Output the [x, y] coordinate of the center of the cell containing the given text.  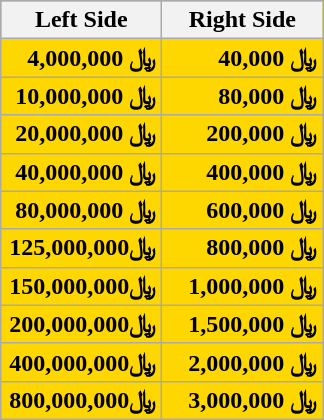
800,000,000﷼ [82, 400]
﷼ 40,000,000 [82, 172]
﷼ 80,000,000 [82, 210]
﷼ 80,000 [242, 96]
﷼ 1,500,000 [242, 324]
﷼ 400,000 [242, 172]
200,000,000﷼ [82, 324]
10,0﷼ 00,000 [82, 96]
﷼ 600,000 [242, 210]
150,000,000﷼ [82, 286]
﷼ 200,000 [242, 134]
﷼ 4,000,000 [82, 58]
﷼ 800,000 [242, 248]
400,000,000﷼ [82, 362]
Left Side [82, 20]
125,000,000﷼ [82, 248]
﷼ 20,000,000 [82, 134]
﷼ 1,000,000 [242, 286]
Right Side [242, 20]
﷼ 3,000,000 [242, 400]
﷼ 40,000 [242, 58]
2,0﷼ 00,000 [242, 362]
